Find where the given text appears and provide that cell's center as (x, y) coordinate. 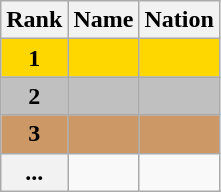
Name (104, 20)
Rank (34, 20)
Nation (179, 20)
1 (34, 58)
2 (34, 96)
... (34, 172)
3 (34, 134)
